Identify which cell holds the provided text, then report its (X, Y) central coordinate. 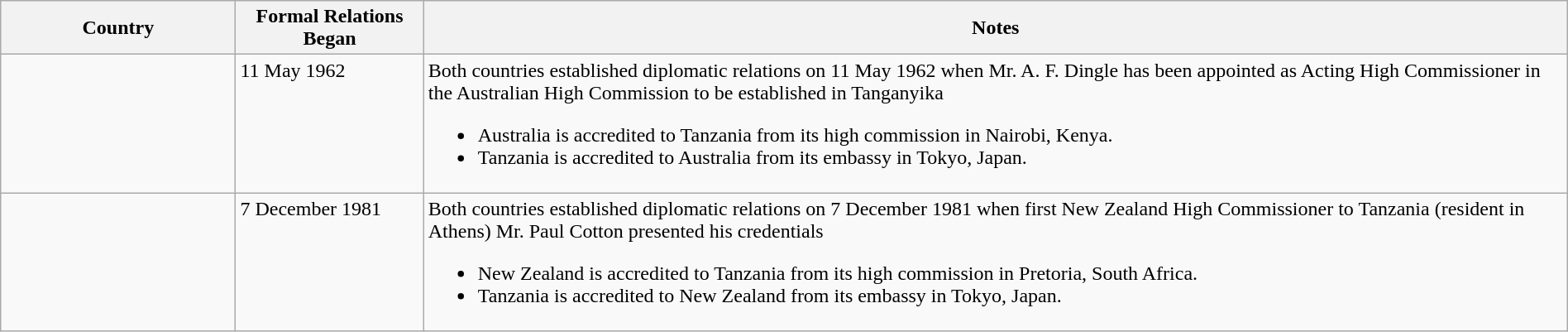
11 May 1962 (329, 124)
Notes (996, 28)
Formal Relations Began (329, 28)
Country (118, 28)
7 December 1981 (329, 262)
